Extract the [X, Y] coordinate from the center of the cell holding the provided text.  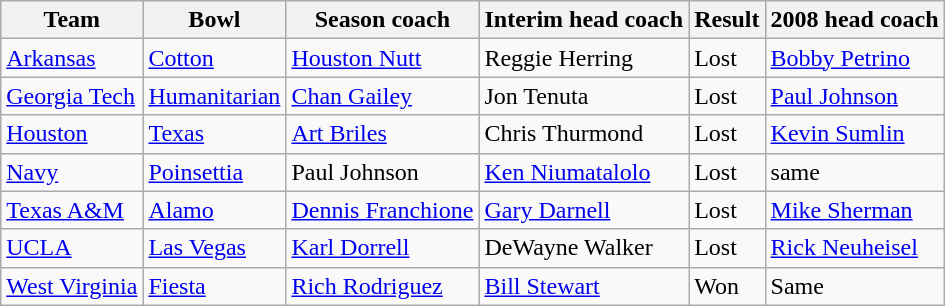
Bill Stewart [584, 286]
Poinsettia [214, 172]
Cotton [214, 58]
Chris Thurmond [584, 134]
Rich Rodriguez [382, 286]
Georgia Tech [72, 96]
Interim head coach [584, 20]
Art Briles [382, 134]
Dennis Franchione [382, 210]
Team [72, 20]
Gary Darnell [584, 210]
Bobby Petrino [854, 58]
Mike Sherman [854, 210]
Navy [72, 172]
Season coach [382, 20]
Bowl [214, 20]
Won [727, 286]
Ken Niumatalolo [584, 172]
Texas [214, 134]
2008 head coach [854, 20]
Alamo [214, 210]
Texas A&M [72, 210]
Same [854, 286]
Houston Nutt [382, 58]
Kevin Sumlin [854, 134]
Karl Dorrell [382, 248]
Reggie Herring [584, 58]
same [854, 172]
Fiesta [214, 286]
Houston [72, 134]
Rick Neuheisel [854, 248]
Chan Gailey [382, 96]
Las Vegas [214, 248]
Arkansas [72, 58]
Jon Tenuta [584, 96]
UCLA [72, 248]
Humanitarian [214, 96]
Result [727, 20]
West Virginia [72, 286]
DeWayne Walker [584, 248]
